Provide the (X, Y) coordinate of the cell's center where the given text is located.  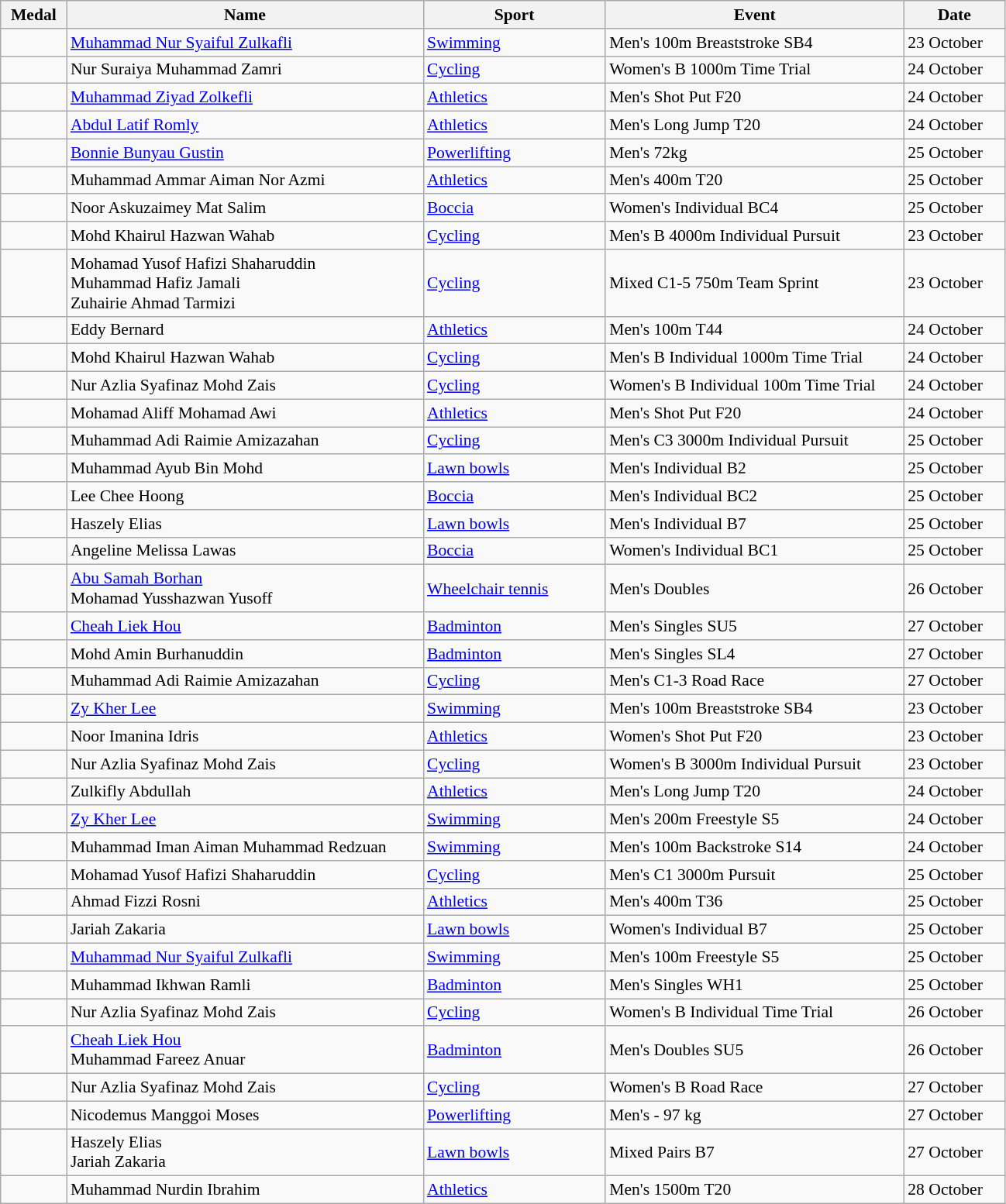
Men's C3 3000m Individual Pursuit (755, 441)
Men's Singles SL4 (755, 654)
Zulkifly Abdullah (245, 792)
Men's 400m T36 (755, 902)
Men's 100m Freestyle S5 (755, 958)
Event (755, 15)
Women's Shot Put F20 (755, 737)
Bonnie Bunyau Gustin (245, 153)
Men's 100m Backstroke S14 (755, 847)
Jariah Zakaria (245, 930)
Women's Individual BC4 (755, 208)
Muhammad Iman Aiman Muhammad Redzuan (245, 847)
Men's Doubles SU5 (755, 1051)
Lee Chee Hoong (245, 496)
Nicodemus Manggoi Moses (245, 1115)
Men's Individual BC2 (755, 496)
Men's 1500m T20 (755, 1190)
Women's B Road Race (755, 1088)
Wheelchair tennis (515, 589)
Haszely Elias (245, 524)
Women's B Individual Time Trial (755, 1013)
Mohamad Aliff Mohamad Awi (245, 413)
Women's Individual BC1 (755, 551)
Nur Suraiya Muhammad Zamri (245, 70)
Haszely EliasJariah Zakaria (245, 1153)
Noor Imanina Idris (245, 737)
Medal (34, 15)
Men's C1 3000m Pursuit (755, 875)
Muhammad Ikhwan Ramli (245, 985)
Ahmad Fizzi Rosni (245, 902)
Men's 200m Freestyle S5 (755, 820)
Mixed Pairs B7 (755, 1153)
Mohamad Yusof Hafizi Shaharuddin (245, 875)
Eddy Bernard (245, 330)
Men's 400m T20 (755, 181)
Mohamad Yusof Hafizi ShaharuddinMuhammad Hafiz JamaliZuhairie Ahmad Tarmizi (245, 284)
Date (954, 15)
Men's B 4000m Individual Pursuit (755, 236)
Men's Individual B2 (755, 469)
Noor Askuzaimey Mat Salim (245, 208)
Abu Samah BorhanMohamad Yusshazwan Yusoff (245, 589)
Men's C1-3 Road Race (755, 681)
Women's B 3000m Individual Pursuit (755, 764)
Muhammad Nurdin Ibrahim (245, 1190)
Men's B Individual 1000m Time Trial (755, 358)
Muhammad Ziyad Zolkefli (245, 98)
Mixed C1-5 750m Team Sprint (755, 284)
Men's Singles SU5 (755, 626)
Women's Individual B7 (755, 930)
Women's B 1000m Time Trial (755, 70)
Sport (515, 15)
Muhammad Ammar Aiman Nor Azmi (245, 181)
Angeline Melissa Lawas (245, 551)
Men's Individual B7 (755, 524)
Mohd Amin Burhanuddin (245, 654)
Men's 72kg (755, 153)
Women's B Individual 100m Time Trial (755, 386)
Men's Singles WH1 (755, 985)
Abdul Latif Romly (245, 126)
Cheah Liek HouMuhammad Fareez Anuar (245, 1051)
Men's Doubles (755, 589)
Muhammad Ayub Bin Mohd (245, 469)
28 October (954, 1190)
Name (245, 15)
Men's - 97 kg (755, 1115)
Men's 100m T44 (755, 330)
Cheah Liek Hou (245, 626)
